Identify which cell holds the provided text, then report its [x, y] central coordinate. 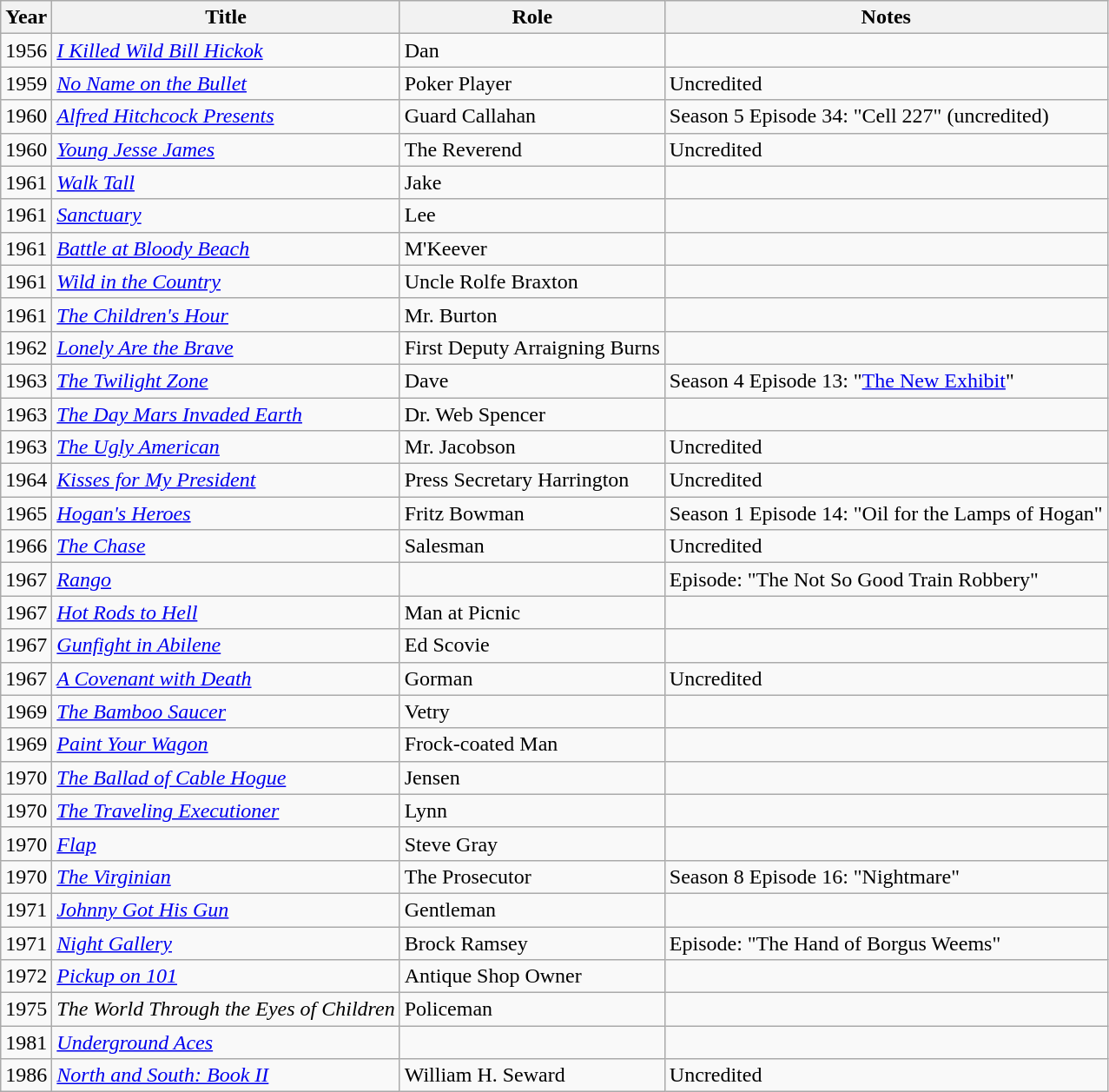
Steve Gray [531, 844]
William H. Seward [531, 1075]
Fritz Bowman [531, 513]
Wild in the Country [226, 281]
Antique Shop Owner [531, 976]
The Prosecutor [531, 877]
1972 [26, 976]
Season 1 Episode 14: "Oil for the Lamps of Hogan" [886, 513]
A Covenant with Death [226, 678]
Poker Player [531, 83]
Rango [226, 579]
The Ugly American [226, 447]
Flap [226, 844]
Dave [531, 381]
No Name on the Bullet [226, 83]
Paint Your Wagon [226, 745]
Battle at Bloody Beach [226, 248]
Young Jesse James [226, 149]
Lonely Are the Brave [226, 347]
1959 [26, 83]
Dan [531, 50]
1986 [26, 1075]
Season 5 Episode 34: "Cell 227" (uncredited) [886, 116]
The Children's Hour [226, 314]
Lynn [531, 811]
Episode: "The Not So Good Train Robbery" [886, 579]
Man at Picnic [531, 612]
Guard Callahan [531, 116]
First Deputy Arraigning Burns [531, 347]
Kisses for My President [226, 480]
Alfred Hitchcock Presents [226, 116]
Pickup on 101 [226, 976]
North and South: Book II [226, 1075]
Johnny Got His Gun [226, 910]
Gunfight in Abilene [226, 645]
1975 [26, 1009]
1966 [26, 546]
Frock-coated Man [531, 745]
Night Gallery [226, 943]
1956 [26, 50]
Role [531, 17]
The Traveling Executioner [226, 811]
The Twilight Zone [226, 381]
Vetry [531, 711]
Underground Aces [226, 1042]
Salesman [531, 546]
1962 [26, 347]
The Chase [226, 546]
1964 [26, 480]
Mr. Burton [531, 314]
Title [226, 17]
Episode: "The Hand of Borgus Weems" [886, 943]
The Reverend [531, 149]
Hot Rods to Hell [226, 612]
Brock Ramsey [531, 943]
Jensen [531, 778]
The Bamboo Saucer [226, 711]
Lee [531, 215]
Sanctuary [226, 215]
M'Keever [531, 248]
Dr. Web Spencer [531, 414]
The World Through the Eyes of Children [226, 1009]
Hogan's Heroes [226, 513]
Policeman [531, 1009]
Uncle Rolfe Braxton [531, 281]
The Ballad of Cable Hogue [226, 778]
Press Secretary Harrington [531, 480]
The Virginian [226, 877]
Notes [886, 17]
Year [26, 17]
The Day Mars Invaded Earth [226, 414]
Jake [531, 182]
I Killed Wild Bill Hickok [226, 50]
Mr. Jacobson [531, 447]
1965 [26, 513]
Gentleman [531, 910]
Gorman [531, 678]
Season 4 Episode 13: "The New Exhibit" [886, 381]
Walk Tall [226, 182]
1981 [26, 1042]
Ed Scovie [531, 645]
Season 8 Episode 16: "Nightmare" [886, 877]
